Extract the [X, Y] coordinate from the center of the cell holding the provided text.  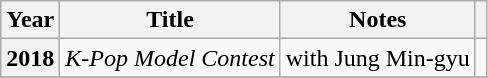
Year [30, 20]
2018 [30, 58]
Title [170, 20]
with Jung Min-gyu [378, 58]
K-Pop Model Contest [170, 58]
Notes [378, 20]
